Capture the cell that displays the provided text and extract its (x, y) central coordinate. 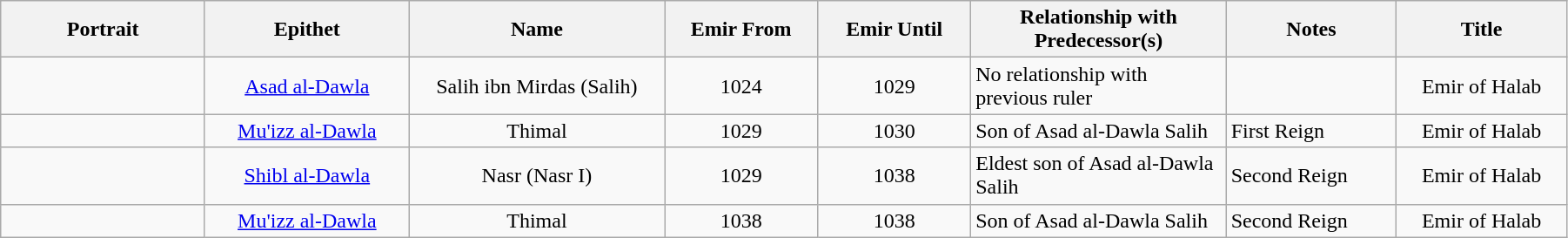
Shibl al-Dawla (306, 176)
Portrait (103, 30)
Relationship with Predecessor(s) (1098, 30)
No relationship with previous ruler (1098, 85)
Asad al-Dawla (306, 85)
Name (536, 30)
First Reign (1311, 131)
Notes (1311, 30)
1030 (895, 131)
Nasr (Nasr I) (536, 176)
Eldest son of Asad al-Dawla Salih (1098, 176)
Salih ibn Mirdas (Salih) (536, 85)
Emir Until (895, 30)
1024 (741, 85)
Epithet (306, 30)
Emir From (741, 30)
Title (1482, 30)
